Scan for the cell matching the given text and deliver its [x, y] coordinate at center. 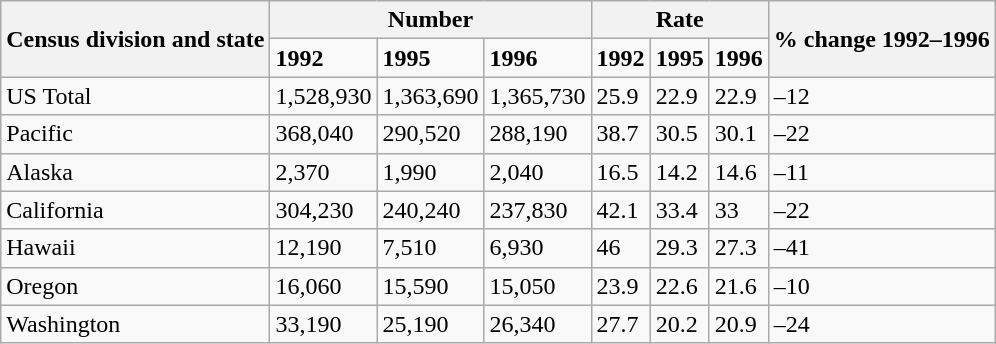
California [136, 210]
21.6 [738, 286]
7,510 [430, 248]
1,528,930 [324, 96]
% change 1992–1996 [882, 39]
29.3 [680, 248]
2,040 [538, 172]
20.2 [680, 324]
20.9 [738, 324]
Hawaii [136, 248]
14.6 [738, 172]
15,050 [538, 286]
1,365,730 [538, 96]
1,363,690 [430, 96]
Washington [136, 324]
Rate [680, 20]
Census division and state [136, 39]
6,930 [538, 248]
30.5 [680, 134]
16.5 [620, 172]
42.1 [620, 210]
46 [620, 248]
33.4 [680, 210]
–41 [882, 248]
290,520 [430, 134]
368,040 [324, 134]
2,370 [324, 172]
33 [738, 210]
25.9 [620, 96]
30.1 [738, 134]
–10 [882, 286]
27.7 [620, 324]
38.7 [620, 134]
–24 [882, 324]
–12 [882, 96]
237,830 [538, 210]
288,190 [538, 134]
33,190 [324, 324]
1,990 [430, 172]
12,190 [324, 248]
–11 [882, 172]
Number [430, 20]
16,060 [324, 286]
Oregon [136, 286]
15,590 [430, 286]
US Total [136, 96]
Pacific [136, 134]
22.6 [680, 286]
14.2 [680, 172]
304,230 [324, 210]
Alaska [136, 172]
240,240 [430, 210]
25,190 [430, 324]
26,340 [538, 324]
23.9 [620, 286]
27.3 [738, 248]
